Return [X, Y] of the center of cell containing provided text 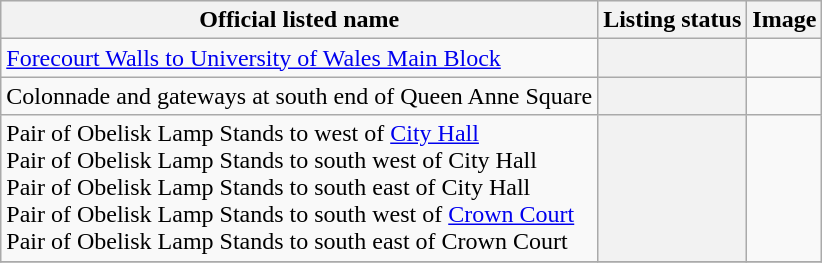
Forecourt Walls to University of Wales Main Block [300, 58]
Image [784, 20]
Colonnade and gateways at south end of Queen Anne Square [300, 96]
Listing status [672, 20]
Official listed name [300, 20]
